Identify which cell holds the provided text, then report its (X, Y) central coordinate. 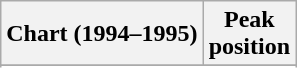
Chart (1994–1995) (102, 34)
Peakposition (249, 34)
